Determine the (x, y) coordinate at the center of the cell enclosing the given text.  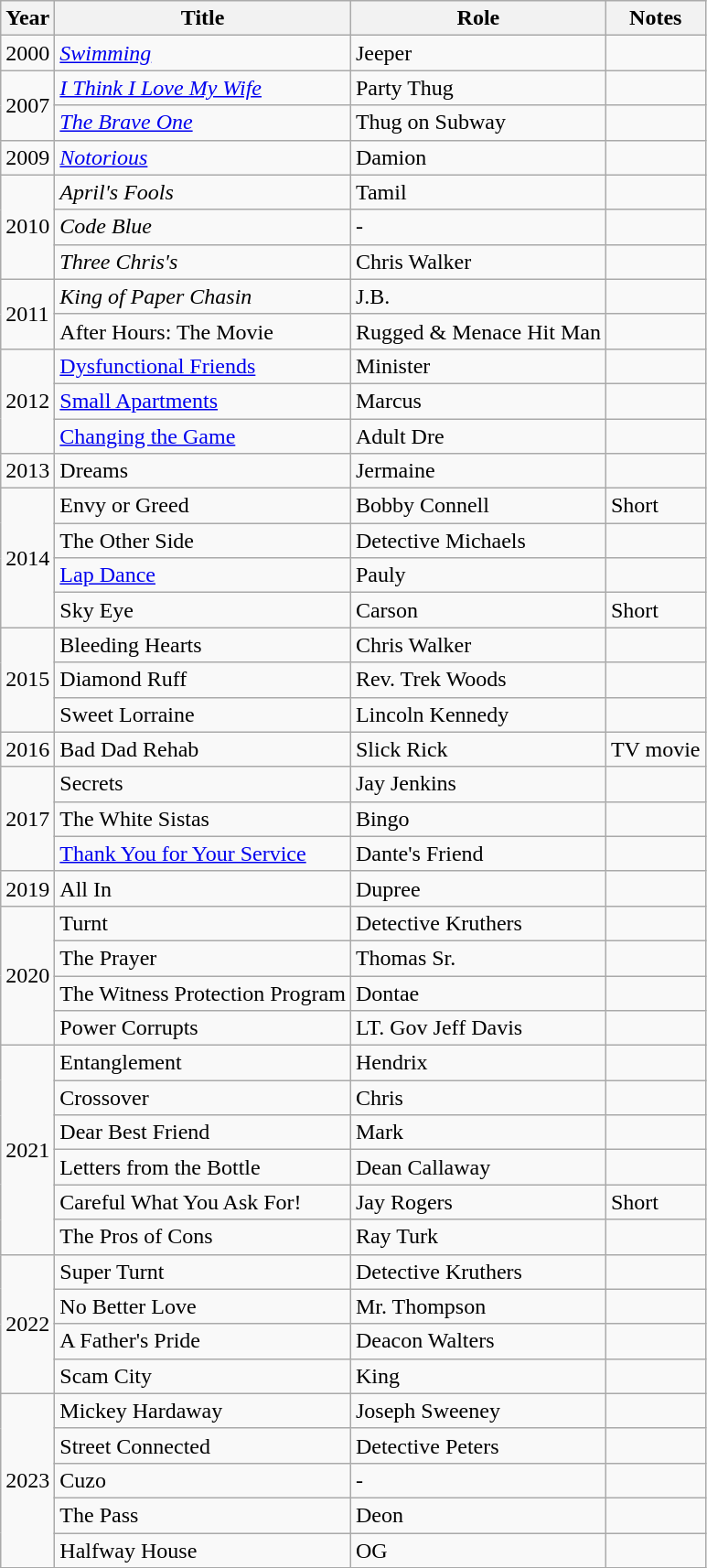
Small Apartments (203, 401)
After Hours: The Movie (203, 331)
Jay Rogers (477, 1202)
Turnt (203, 923)
2020 (27, 975)
The Other Side (203, 541)
TV movie (655, 749)
2011 (27, 314)
Halfway House (203, 1551)
2016 (27, 749)
2013 (27, 471)
Party Thug (477, 88)
Year (27, 18)
2007 (27, 105)
Rev. Trek Woods (477, 680)
Mark (477, 1133)
Slick Rick (477, 749)
King of Paper Chasin (203, 296)
2017 (27, 819)
Dupree (477, 888)
Role (477, 18)
The Witness Protection Program (203, 993)
Bingo (477, 819)
Jeeper (477, 53)
Lap Dance (203, 575)
Envy or Greed (203, 506)
Carson (477, 610)
Power Corrupts (203, 1028)
King (477, 1376)
Chris (477, 1098)
Sky Eye (203, 610)
Super Turnt (203, 1272)
Secrets (203, 784)
Tamil (477, 192)
Cuzo (203, 1480)
All In (203, 888)
Changing the Game (203, 436)
Deon (477, 1515)
Jay Jenkins (477, 784)
Dreams (203, 471)
Ray Turk (477, 1237)
April's Fools (203, 192)
2015 (27, 680)
Three Chris's (203, 262)
Adult Dre (477, 436)
Mickey Hardaway (203, 1411)
Notes (655, 18)
Bobby Connell (477, 506)
Lincoln Kennedy (477, 714)
LT. Gov Jeff Davis (477, 1028)
2010 (27, 227)
A Father's Pride (203, 1341)
The Pros of Cons (203, 1237)
Marcus (477, 401)
The Pass (203, 1515)
2019 (27, 888)
Jermaine (477, 471)
Thug on Subway (477, 123)
Letters from the Bottle (203, 1167)
Street Connected (203, 1445)
Title (203, 18)
Rugged & Menace Hit Man (477, 331)
Bad Dad Rehab (203, 749)
I Think I Love My Wife (203, 88)
The Prayer (203, 958)
Dean Callaway (477, 1167)
Pauly (477, 575)
Scam City (203, 1376)
Sweet Lorraine (203, 714)
Detective Michaels (477, 541)
Dear Best Friend (203, 1133)
Dante's Friend (477, 854)
Deacon Walters (477, 1341)
Mr. Thompson (477, 1306)
OG (477, 1551)
Entanglement (203, 1063)
Damion (477, 157)
The White Sistas (203, 819)
Dysfunctional Friends (203, 366)
J.B. (477, 296)
Diamond Ruff (203, 680)
2012 (27, 401)
The Brave One (203, 123)
2023 (27, 1480)
Hendrix (477, 1063)
Dontae (477, 993)
Minister (477, 366)
2009 (27, 157)
2022 (27, 1324)
Thank You for Your Service (203, 854)
Joseph Sweeney (477, 1411)
2021 (27, 1150)
Detective Peters (477, 1445)
Crossover (203, 1098)
Careful What You Ask For! (203, 1202)
Code Blue (203, 227)
2014 (27, 558)
Swimming (203, 53)
Bleeding Hearts (203, 645)
2000 (27, 53)
Thomas Sr. (477, 958)
Notorious (203, 157)
No Better Love (203, 1306)
